Detect which cell encompasses the target text, then output its (x, y) center coordinate. 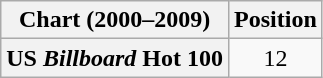
12 (276, 58)
Position (276, 20)
US Billboard Hot 100 (115, 58)
Chart (2000–2009) (115, 20)
